From the cell containing the given text, extract its center point as [x, y] coordinate. 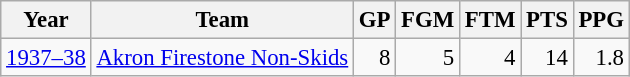
FGM [428, 20]
5 [428, 58]
PPG [601, 20]
GP [375, 20]
8 [375, 58]
FTM [490, 20]
Akron Firestone Non-Skids [222, 58]
PTS [547, 20]
Year [46, 20]
4 [490, 58]
1.8 [601, 58]
1937–38 [46, 58]
14 [547, 58]
Team [222, 20]
